Determine the (X, Y) coordinate at the center of the cell enclosing the given text.  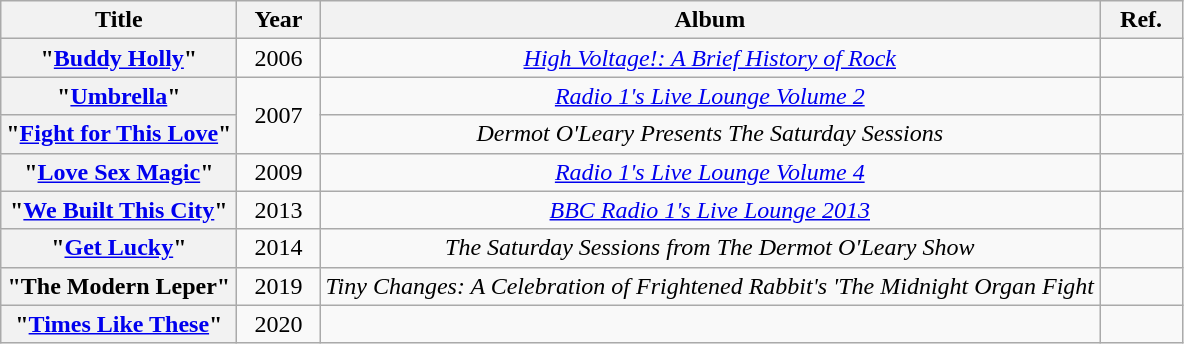
Radio 1's Live Lounge Volume 4 (710, 172)
Radio 1's Live Lounge Volume 2 (710, 96)
Tiny Changes: A Celebration of Frightened Rabbit's 'The Midnight Organ Fight (710, 286)
"We Built This City" (119, 210)
"Buddy Holly" (119, 58)
2019 (278, 286)
"Umbrella" (119, 96)
"Fight for This Love" (119, 134)
2009 (278, 172)
The Saturday Sessions from The Dermot O'Leary Show (710, 248)
"Love Sex Magic" (119, 172)
Ref. (1142, 20)
2014 (278, 248)
2006 (278, 58)
Title (119, 20)
Year (278, 20)
2020 (278, 324)
2013 (278, 210)
Dermot O'Leary Presents The Saturday Sessions (710, 134)
BBC Radio 1's Live Lounge 2013 (710, 210)
"The Modern Leper" (119, 286)
Album (710, 20)
2007 (278, 115)
"Times Like These" (119, 324)
"Get Lucky" (119, 248)
High Voltage!: A Brief History of Rock (710, 58)
